Pinpoint the cell where the given text exists, returning its (X, Y) midpoint coordinate. 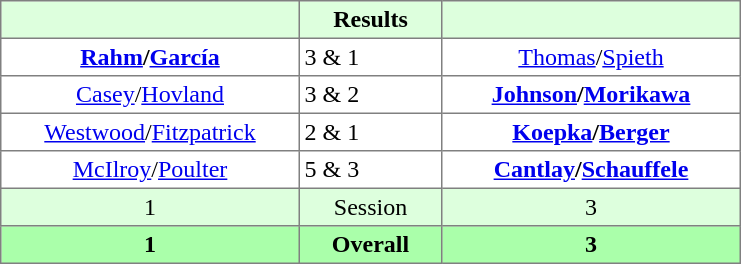
Results (370, 20)
McIlroy/Poulter (150, 170)
Overall (370, 245)
Casey/Hovland (150, 95)
2 & 1 (370, 132)
Westwood/Fitzpatrick (150, 132)
Cantlay/Schauffele (591, 170)
3 & 2 (370, 95)
3 & 1 (370, 57)
Thomas/Spieth (591, 57)
Rahm/García (150, 57)
Koepka/Berger (591, 132)
Johnson/Morikawa (591, 95)
Session (370, 207)
5 & 3 (370, 170)
